For the text-containing cell, return its midpoint in [X, Y] coordinate format. 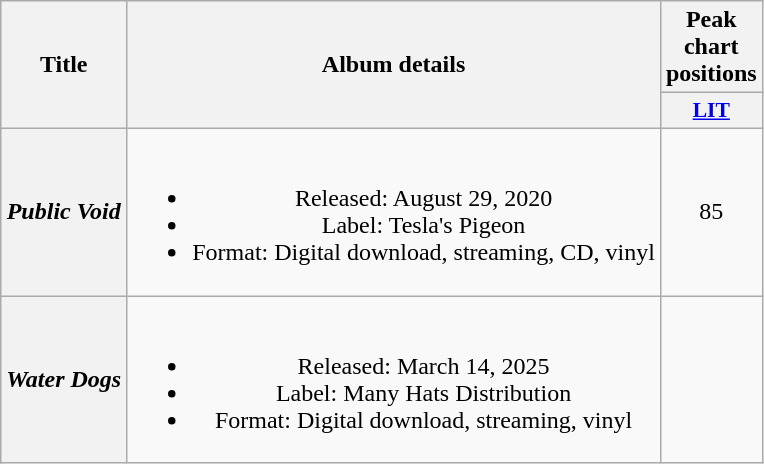
85 [711, 212]
Water Dogs [64, 380]
Album details [394, 65]
Peak chart positions [711, 47]
Title [64, 65]
Released: August 29, 2020Label: Tesla's PigeonFormat: Digital download, streaming, CD, vinyl [394, 212]
Released: March 14, 2025Label: Many Hats DistributionFormat: Digital download, streaming, vinyl [394, 380]
LIT [711, 111]
Public Void [64, 212]
